Find where the given text appears and provide that cell's center as (x, y) coordinate. 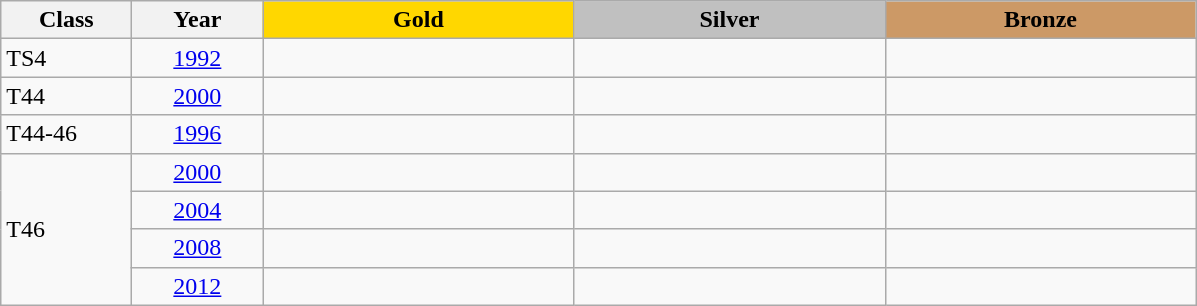
2012 (198, 286)
Silver (730, 20)
T44-46 (66, 134)
Gold (418, 20)
Class (66, 20)
1992 (198, 58)
2004 (198, 210)
T46 (66, 229)
Bronze (1040, 20)
1996 (198, 134)
Year (198, 20)
T44 (66, 96)
TS4 (66, 58)
2008 (198, 248)
